Detect which cell encompasses the target text, then output its [X, Y] center coordinate. 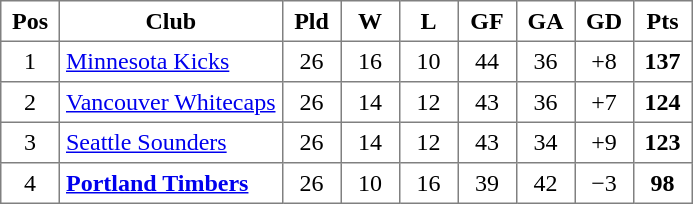
123 [662, 142]
GA [545, 21]
Club [170, 21]
Vancouver Whitecaps [170, 102]
Pld [311, 21]
44 [487, 61]
4 [30, 183]
+9 [604, 142]
1 [30, 61]
34 [545, 142]
Portland Timbers [170, 183]
+8 [604, 61]
2 [30, 102]
137 [662, 61]
Pts [662, 21]
39 [487, 183]
+7 [604, 102]
L [428, 21]
Minnesota Kicks [170, 61]
−3 [604, 183]
124 [662, 102]
GD [604, 21]
3 [30, 142]
Seattle Sounders [170, 142]
Pos [30, 21]
98 [662, 183]
42 [545, 183]
W [370, 21]
GF [487, 21]
